Return (X, Y) of the center of cell containing provided text 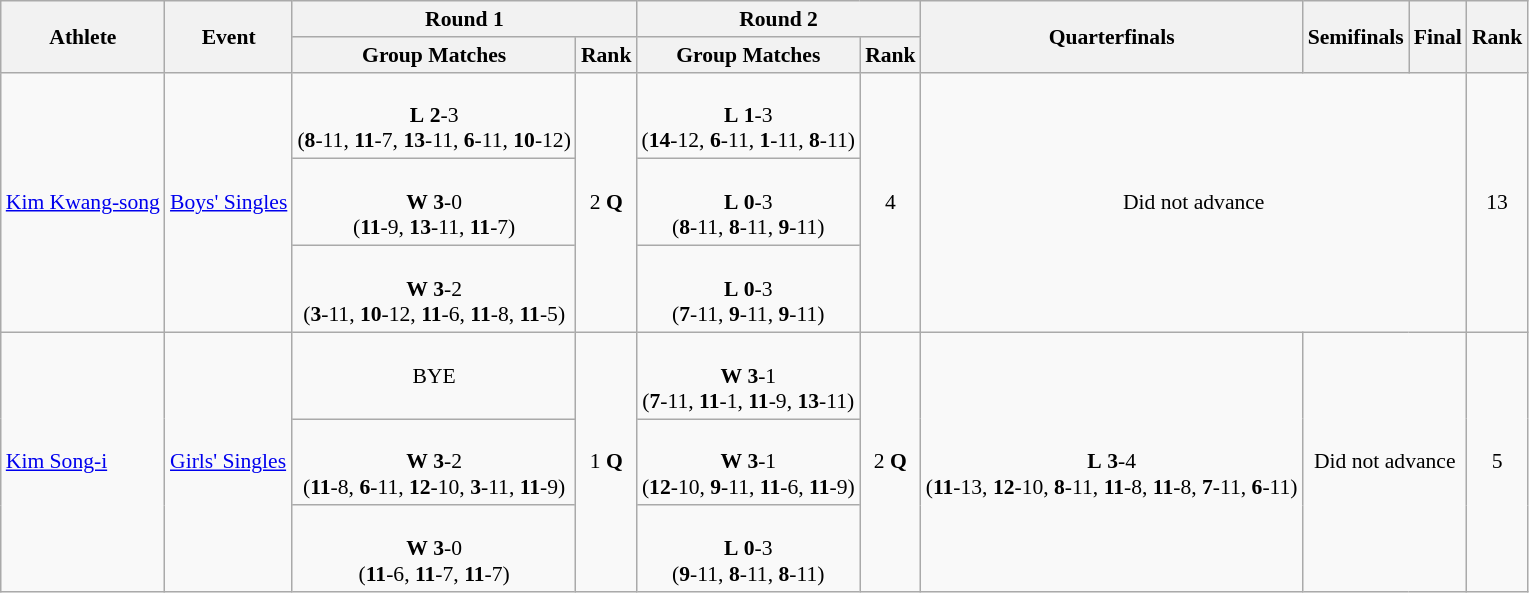
Semifinals (1356, 36)
Boys' Singles (228, 202)
W 3-1 (12-10, 9-11, 11-6, 11-9) (748, 462)
4 (890, 202)
Round 1 (464, 19)
Round 2 (778, 19)
Event (228, 36)
1 Q (606, 462)
W 3-0 (11-6, 11-7, 11-7) (434, 550)
L 1-3 (14-12, 6-11, 1-11, 8-11) (748, 116)
Athlete (83, 36)
Kim Song-i (83, 462)
L 0-3 (8-11, 8-11, 9-11) (748, 202)
W 3-0 (11-9, 13-11, 11-7) (434, 202)
Kim Kwang-song (83, 202)
W 3-2 (3-11, 10-12, 11-6, 11-8, 11-5) (434, 290)
L 0-3 (9-11, 8-11, 8-11) (748, 550)
L 2-3 (8-11, 11-7, 13-11, 6-11, 10-12) (434, 116)
Quarterfinals (1112, 36)
Final (1438, 36)
13 (1498, 202)
L 3-4 (11-13, 12-10, 8-11, 11-8, 11-8, 7-11, 6-11) (1112, 462)
BYE (434, 376)
W 3-2 (11-8, 6-11, 12-10, 3-11, 11-9) (434, 462)
L 0-3 (7-11, 9-11, 9-11) (748, 290)
W 3-1 (7-11, 11-1, 11-9, 13-11) (748, 376)
Girls' Singles (228, 462)
5 (1498, 462)
